Provide the [x, y] coordinate of the cell's center where the given text is located.  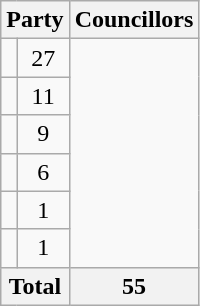
Councillors [134, 20]
Party [35, 20]
27 [43, 58]
6 [43, 172]
55 [134, 286]
11 [43, 96]
9 [43, 134]
Total [35, 286]
